Determine the (x, y) coordinate at the center of the cell enclosing the given text.  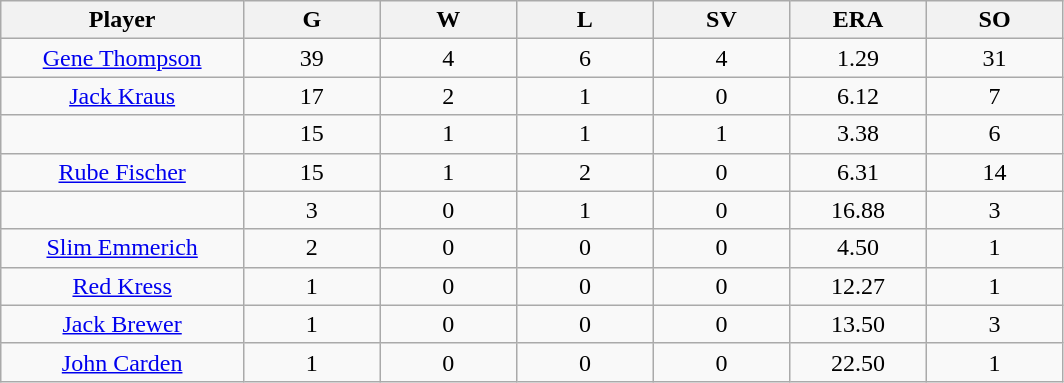
ERA (858, 20)
SO (994, 20)
Gene Thompson (122, 58)
Rube Fischer (122, 172)
13.50 (858, 324)
14 (994, 172)
17 (312, 96)
16.88 (858, 210)
6.31 (858, 172)
4.50 (858, 248)
John Carden (122, 362)
W (448, 20)
39 (312, 58)
Red Kress (122, 286)
Jack Kraus (122, 96)
Jack Brewer (122, 324)
Slim Emmerich (122, 248)
31 (994, 58)
6.12 (858, 96)
22.50 (858, 362)
12.27 (858, 286)
3.38 (858, 134)
Player (122, 20)
G (312, 20)
SV (722, 20)
1.29 (858, 58)
L (586, 20)
7 (994, 96)
